Locate the cell with the specified text and output its [X, Y] center coordinate. 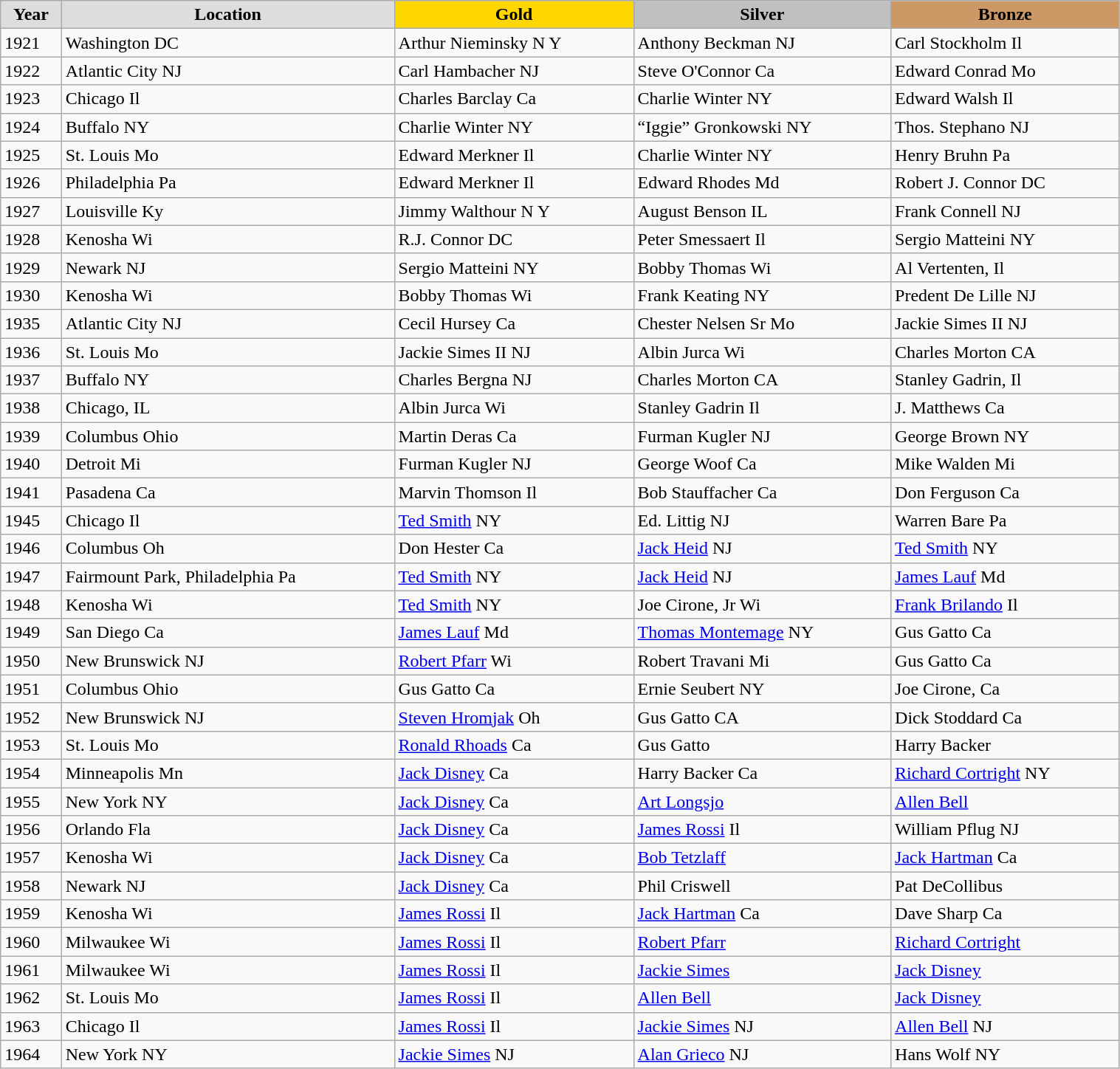
Location [227, 15]
Orlando Fla [227, 830]
Harry Backer Ca [762, 773]
Warren Bare Pa [1006, 520]
1953 [31, 745]
George Woof Ca [762, 464]
1921 [31, 43]
1941 [31, 492]
Richard Cortright [1006, 942]
Carl Stockholm Il [1006, 43]
Silver [762, 15]
Washington DC [227, 43]
Gus Gatto CA [762, 717]
Chicago, IL [227, 408]
1960 [31, 942]
Year [31, 15]
1964 [31, 1054]
Edward Conrad Mo [1006, 71]
Pasadena Ca [227, 492]
1923 [31, 99]
1947 [31, 577]
R.J. Connor DC [514, 239]
Ed. Littig NJ [762, 520]
Thos. Stephano NJ [1006, 127]
Anthony Beckman NJ [762, 43]
August Benson IL [762, 211]
1926 [31, 183]
Robert J. Connor DC [1006, 183]
1956 [31, 830]
Pat DeCollibus [1006, 886]
Frank Keating NY [762, 295]
Ernie Seubert NY [762, 689]
Gus Gatto [762, 745]
1954 [31, 773]
Stanley Gadrin, Il [1006, 380]
1925 [31, 155]
1940 [31, 464]
Edward Walsh Il [1006, 99]
1935 [31, 323]
Allen Bell NJ [1006, 1026]
Frank Brilando Il [1006, 605]
1951 [31, 689]
Peter Smessaert Il [762, 239]
1962 [31, 998]
1950 [31, 661]
Martin Deras Ca [514, 436]
“Iggie” Gronkowski NY [762, 127]
1928 [31, 239]
Edward Rhodes Md [762, 183]
Thomas Montemage NY [762, 633]
Charles Bergna NJ [514, 380]
Chester Nelsen Sr Mo [762, 323]
Predent De Lille NJ [1006, 295]
1946 [31, 549]
1961 [31, 970]
Frank Connell NJ [1006, 211]
Louisville Ky [227, 211]
1936 [31, 352]
Cecil Hursey Ca [514, 323]
Bob Tetzlaff [762, 858]
1958 [31, 886]
Fairmount Park, Philadelphia Pa [227, 577]
Jimmy Walthour N Y [514, 211]
1957 [31, 858]
Jackie Simes [762, 970]
Richard Cortright NY [1006, 773]
1930 [31, 295]
Robert Pfarr Wi [514, 661]
J. Matthews Ca [1006, 408]
1959 [31, 914]
Detroit Mi [227, 464]
1939 [31, 436]
Dave Sharp Ca [1006, 914]
Bob Stauffacher Ca [762, 492]
Steven Hromjak Oh [514, 717]
Robert Pfarr [762, 942]
1955 [31, 801]
1937 [31, 380]
Joe Cirone, Ca [1006, 689]
1945 [31, 520]
Minneapolis Mn [227, 773]
Marvin Thomson Il [514, 492]
Don Ferguson Ca [1006, 492]
Henry Bruhn Pa [1006, 155]
Dick Stoddard Ca [1006, 717]
Columbus Oh [227, 549]
Mike Walden Mi [1006, 464]
Carl Hambacher NJ [514, 71]
Phil Criswell [762, 886]
Gold [514, 15]
Ronald Rhoads Ca [514, 745]
San Diego Ca [227, 633]
George Brown NY [1006, 436]
1948 [31, 605]
1952 [31, 717]
Philadelphia Pa [227, 183]
Charles Barclay Ca [514, 99]
Hans Wolf NY [1006, 1054]
Robert Travani Mi [762, 661]
1949 [31, 633]
Bronze [1006, 15]
Steve O'Connor Ca [762, 71]
1922 [31, 71]
1924 [31, 127]
Joe Cirone, Jr Wi [762, 605]
1927 [31, 211]
1963 [31, 1026]
Harry Backer [1006, 745]
1929 [31, 267]
Stanley Gadrin Il [762, 408]
Alan Grieco NJ [762, 1054]
William Pflug NJ [1006, 830]
1938 [31, 408]
Art Longsjo [762, 801]
Don Hester Ca [514, 549]
Arthur Nieminsky N Y [514, 43]
Al Vertenten, Il [1006, 267]
